Scan for the cell matching the given text and deliver its (X, Y) coordinate at center. 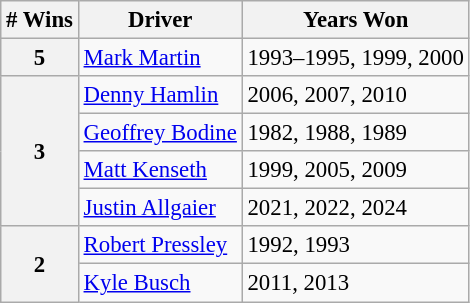
3 (40, 151)
# Wins (40, 20)
Matt Kenseth (160, 170)
Justin Allgaier (160, 208)
1992, 1993 (356, 245)
Kyle Busch (160, 283)
Years Won (356, 20)
2006, 2007, 2010 (356, 95)
2 (40, 264)
1982, 1988, 1989 (356, 133)
Geoffrey Bodine (160, 133)
5 (40, 58)
2021, 2022, 2024 (356, 208)
1993–1995, 1999, 2000 (356, 58)
Denny Hamlin (160, 95)
Robert Pressley (160, 245)
Driver (160, 20)
1999, 2005, 2009 (356, 170)
Mark Martin (160, 58)
2011, 2013 (356, 283)
